Find where the given text appears and provide that cell's center as (x, y) coordinate. 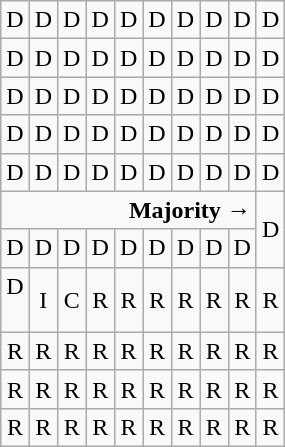
Majority → (129, 210)
C (72, 300)
I (43, 300)
